For the text-containing cell, return its midpoint in (X, Y) coordinate format. 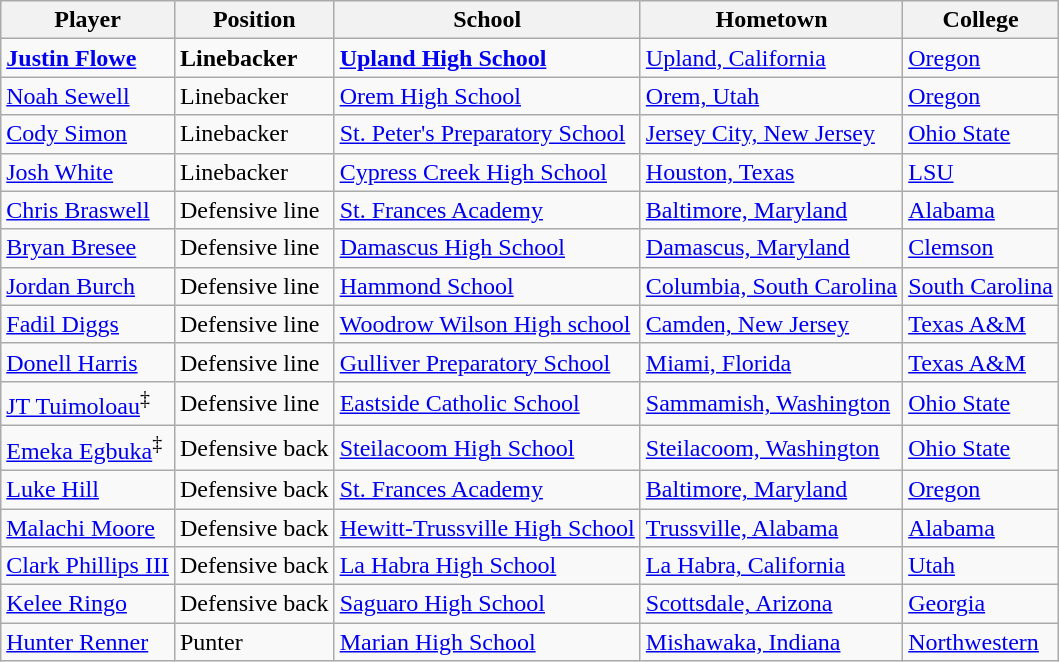
School (487, 20)
Saguaro High School (487, 604)
Northwestern (981, 642)
Kelee Ringo (88, 604)
Hunter Renner (88, 642)
Trussville, Alabama (771, 528)
Luke Hill (88, 489)
Jersey City, New Jersey (771, 134)
Damascus High School (487, 248)
JT Tuimoloau‡ (88, 404)
Columbia, South Carolina (771, 286)
Jordan Burch (88, 286)
Clemson (981, 248)
Georgia (981, 604)
Emeka Egbuka‡ (88, 448)
Hammond School (487, 286)
Upland, California (771, 58)
Mishawaka, Indiana (771, 642)
Chris Braswell (88, 210)
College (981, 20)
LSU (981, 172)
Orem, Utah (771, 96)
La Habra High School (487, 566)
Utah (981, 566)
Damascus, Maryland (771, 248)
Upland High School (487, 58)
Houston, Texas (771, 172)
Josh White (88, 172)
Hometown (771, 20)
Cody Simon (88, 134)
Justin Flowe (88, 58)
Steilacoom High School (487, 448)
La Habra, California (771, 566)
Cypress Creek High School (487, 172)
Marian High School (487, 642)
Gulliver Preparatory School (487, 362)
South Carolina (981, 286)
Woodrow Wilson High school (487, 324)
Fadil Diggs (88, 324)
Clark Phillips III (88, 566)
Player (88, 20)
Punter (254, 642)
Orem High School (487, 96)
Donell Harris (88, 362)
Eastside Catholic School (487, 404)
Noah Sewell (88, 96)
Sammamish, Washington (771, 404)
Position (254, 20)
St. Peter's Preparatory School (487, 134)
Malachi Moore (88, 528)
Scottsdale, Arizona (771, 604)
Bryan Bresee (88, 248)
Steilacoom, Washington (771, 448)
Hewitt-Trussville High School (487, 528)
Camden, New Jersey (771, 324)
Miami, Florida (771, 362)
